Return (X, Y) of the center of cell containing provided text 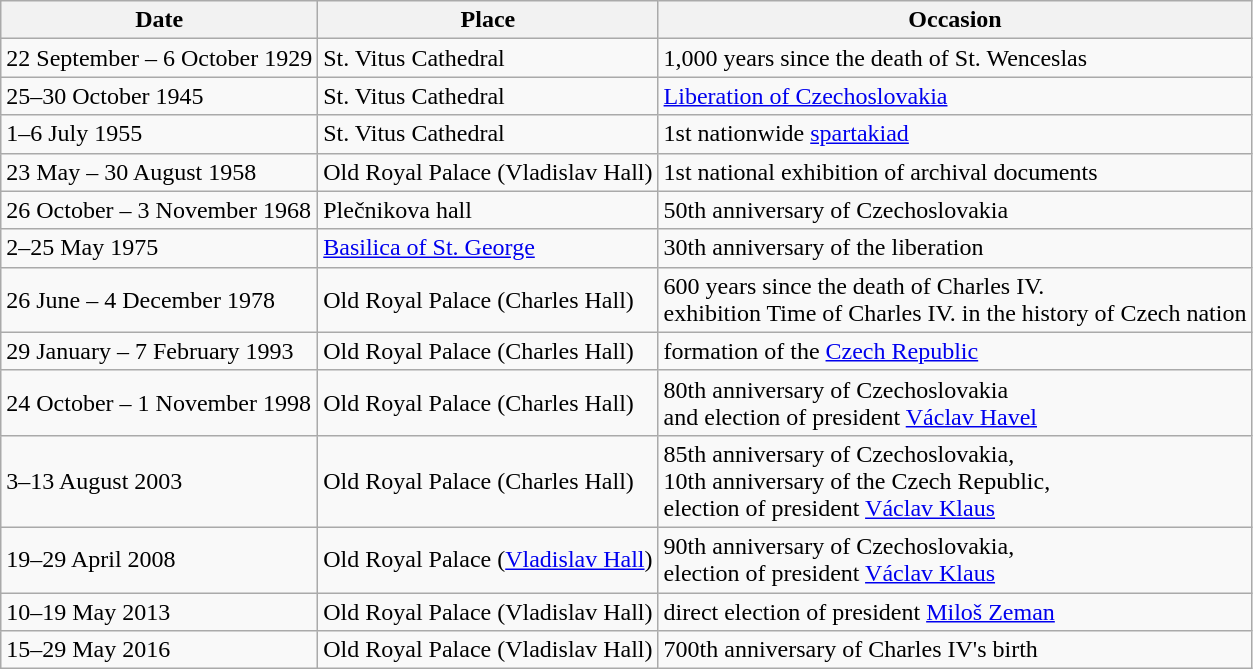
26 June – 4 December 1978 (160, 300)
80th anniversary of Czechoslovakiaand election of president Václav Havel (955, 402)
26 October – 3 November 1968 (160, 210)
2–25 May 1975 (160, 248)
Basilica of St. George (488, 248)
30th anniversary of the liberation (955, 248)
formation of the Czech Republic (955, 351)
700th anniversary of Charles IV's birth (955, 650)
25–30 October 1945 (160, 96)
10–19 May 2013 (160, 611)
Place (488, 20)
1–6 July 1955 (160, 134)
19–29 April 2008 (160, 560)
15–29 May 2016 (160, 650)
29 January – 7 February 1993 (160, 351)
600 years since the death of Charles IV.exhibition Time of Charles IV. in the history of Czech nation (955, 300)
Plečnikova hall (488, 210)
1,000 years since the death of St. Wenceslas (955, 58)
50th anniversary of Czechoslovakia (955, 210)
Liberation of Czechoslovakia (955, 96)
Date (160, 20)
1st national exhibition of archival documents (955, 172)
23 May – 30 August 1958 (160, 172)
85th anniversary of Czechoslovakia,10th anniversary of the Czech Republic,election of president Václav Klaus (955, 481)
3–13 August 2003 (160, 481)
90th anniversary of Czechoslovakia,election of president Václav Klaus (955, 560)
22 September – 6 October 1929 (160, 58)
direct election of president Miloš Zeman (955, 611)
1st nationwide spartakiad (955, 134)
24 October – 1 November 1998 (160, 402)
Occasion (955, 20)
